Capture the cell that displays the provided text and extract its (X, Y) central coordinate. 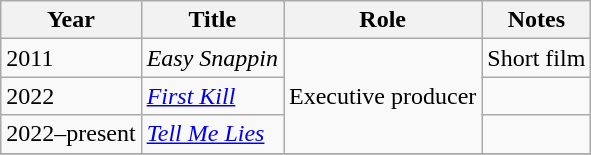
Executive producer (383, 96)
Notes (536, 20)
Title (212, 20)
2011 (71, 58)
Easy Snappin (212, 58)
Role (383, 20)
Tell Me Lies (212, 134)
Short film (536, 58)
2022 (71, 96)
Year (71, 20)
2022–present (71, 134)
First Kill (212, 96)
